Return (X, Y) of the center of cell containing provided text 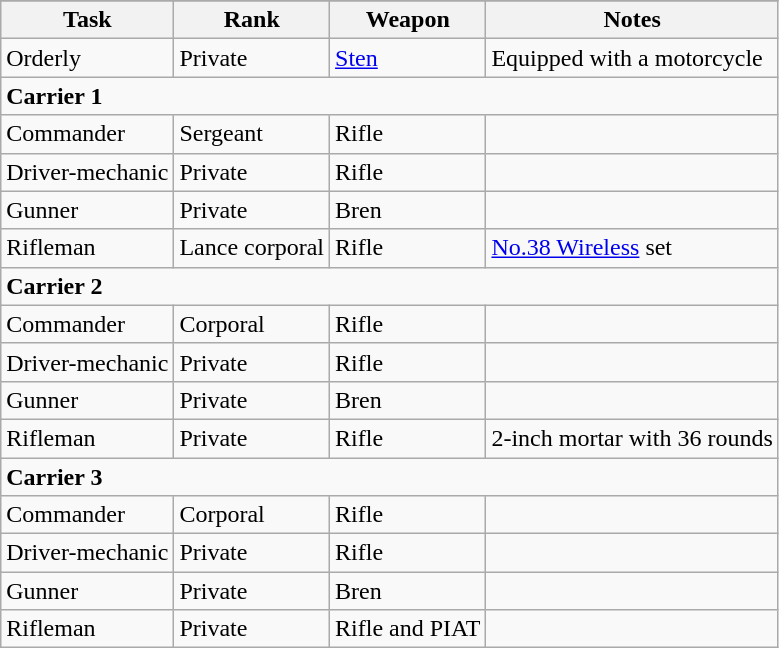
Rank (252, 20)
Lance corporal (252, 248)
Equipped with a motorcycle (632, 58)
Sergeant (252, 134)
2-inch mortar with 36 rounds (632, 438)
Orderly (88, 58)
Carrier 2 (390, 286)
No.38 Wireless set (632, 248)
Notes (632, 20)
Task (88, 20)
Carrier 3 (390, 477)
Carrier 1 (390, 96)
Sten (408, 58)
Weapon (408, 20)
Rifle and PIAT (408, 629)
